Return (x, y) of the center of cell containing provided text 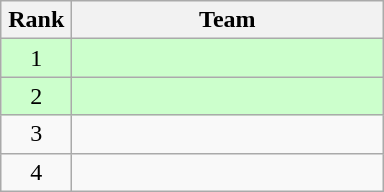
3 (36, 134)
Team (228, 20)
Rank (36, 20)
2 (36, 96)
1 (36, 58)
4 (36, 172)
